From the cell containing the given text, extract its center point as (x, y) coordinate. 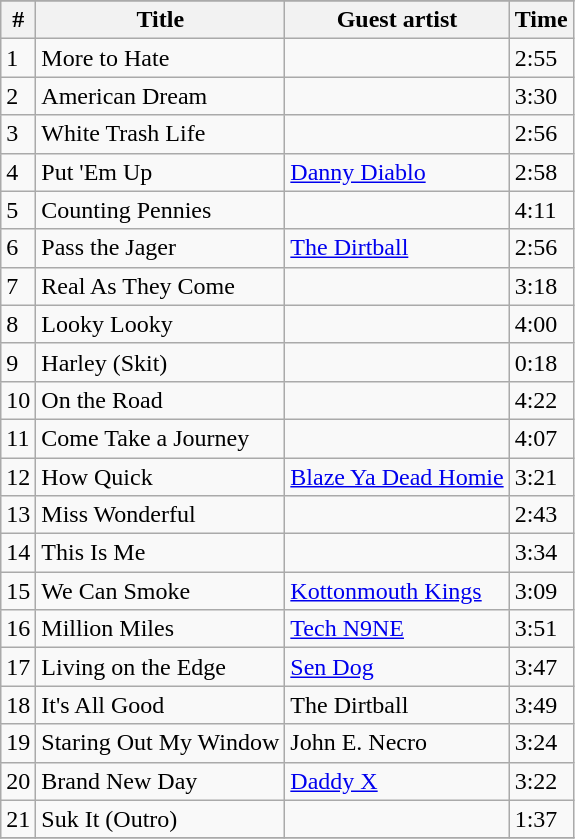
Title (160, 20)
4:07 (541, 438)
16 (18, 629)
Real As They Come (160, 286)
8 (18, 324)
Staring Out My Window (160, 743)
Sen Dog (397, 667)
4:22 (541, 400)
Suk It (Outro) (160, 819)
2:55 (541, 58)
Blaze Ya Dead Homie (397, 477)
Tech N9NE (397, 629)
3:51 (541, 629)
3 (18, 134)
Put 'Em Up (160, 172)
1 (18, 58)
American Dream (160, 96)
John E. Necro (397, 743)
21 (18, 819)
2:58 (541, 172)
We Can Smoke (160, 591)
17 (18, 667)
# (18, 20)
Brand New Day (160, 781)
3:49 (541, 705)
3:21 (541, 477)
4:11 (541, 210)
4:00 (541, 324)
7 (18, 286)
Come Take a Journey (160, 438)
On the Road (160, 400)
Kottonmouth Kings (397, 591)
15 (18, 591)
Daddy X (397, 781)
6 (18, 248)
0:18 (541, 362)
Counting Pennies (160, 210)
14 (18, 553)
It's All Good (160, 705)
3:34 (541, 553)
3:09 (541, 591)
Danny Diablo (397, 172)
10 (18, 400)
9 (18, 362)
11 (18, 438)
1:37 (541, 819)
Million Miles (160, 629)
Looky Looky (160, 324)
How Quick (160, 477)
More to Hate (160, 58)
Harley (Skit) (160, 362)
3:47 (541, 667)
3:18 (541, 286)
12 (18, 477)
5 (18, 210)
19 (18, 743)
Time (541, 20)
White Trash Life (160, 134)
2 (18, 96)
18 (18, 705)
2:43 (541, 515)
This Is Me (160, 553)
Living on the Edge (160, 667)
Guest artist (397, 20)
3:22 (541, 781)
3:30 (541, 96)
Miss Wonderful (160, 515)
13 (18, 515)
Pass the Jager (160, 248)
3:24 (541, 743)
20 (18, 781)
4 (18, 172)
